Return the [x, y] coordinate for the center point of the cell that contains the specified text.  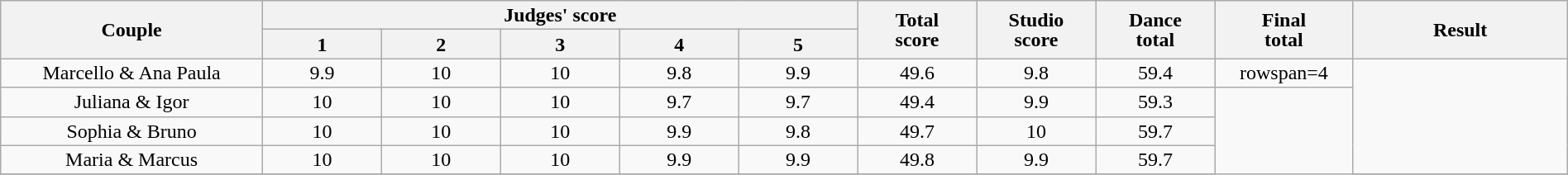
Juliana & Igor [132, 102]
59.4 [1155, 73]
Studioscore [1036, 30]
Finaltotal [1284, 30]
Dancetotal [1155, 30]
4 [679, 45]
Result [1460, 30]
Sophia & Bruno [132, 130]
49.4 [917, 102]
2 [441, 45]
3 [560, 45]
49.6 [917, 73]
5 [798, 45]
49.7 [917, 130]
Judges' score [560, 15]
rowspan=4 [1284, 73]
Marcello & Ana Paula [132, 73]
Couple [132, 30]
Maria & Marcus [132, 160]
59.3 [1155, 102]
1 [322, 45]
49.8 [917, 160]
Totalscore [917, 30]
